Return (x, y) of the center of cell containing provided text 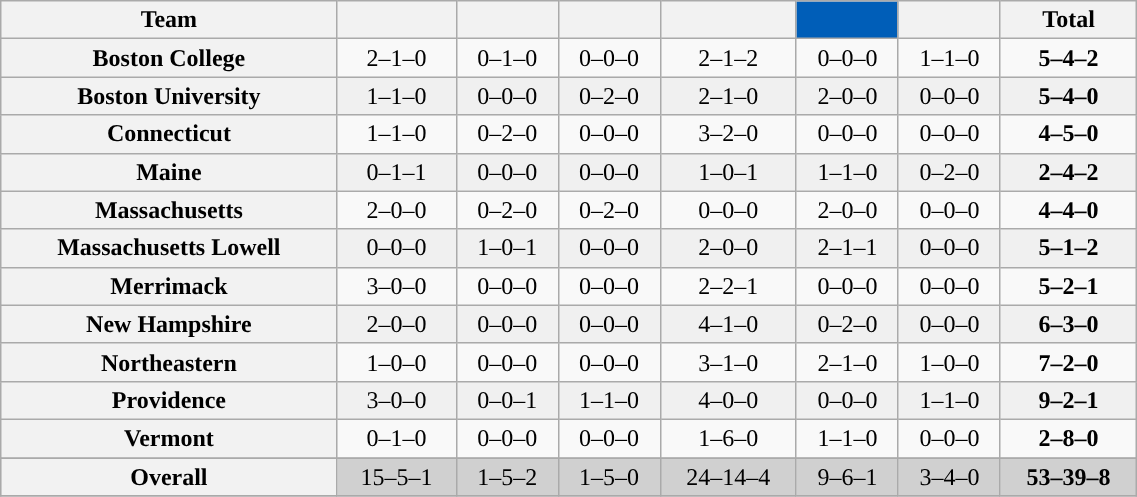
4–1–0 (728, 324)
Massachusetts (169, 210)
Maine (169, 172)
53–39–8 (1068, 477)
3–4–0 (949, 477)
0–1–1 (396, 172)
New Hampshire (169, 324)
4–4–0 (1068, 210)
Northeastern (169, 362)
Providence (169, 400)
4–5–0 (1068, 134)
Boston University (169, 96)
1–6–0 (728, 438)
Connecticut (169, 134)
6–3–0 (1068, 324)
Overall (169, 477)
Total (1068, 20)
5–4–0 (1068, 96)
2–2–1 (728, 286)
Merrimack (169, 286)
4–0–0 (728, 400)
9–6–1 (847, 477)
5–2–1 (1068, 286)
3–2–0 (728, 134)
5–4–2 (1068, 58)
1–5–0 (609, 477)
5–1–2 (1068, 248)
7–2–0 (1068, 362)
Boston College (169, 58)
24–14–4 (728, 477)
2–4–2 (1068, 172)
2–1–2 (728, 58)
9–2–1 (1068, 400)
0–0–1 (507, 400)
2–8–0 (1068, 438)
Vermont (169, 438)
Team (169, 20)
Massachusetts Lowell (169, 248)
3–1–0 (728, 362)
15–5–1 (396, 477)
2–1–1 (847, 248)
1–5–2 (507, 477)
